Scan for the cell matching the given text and deliver its [x, y] coordinate at center. 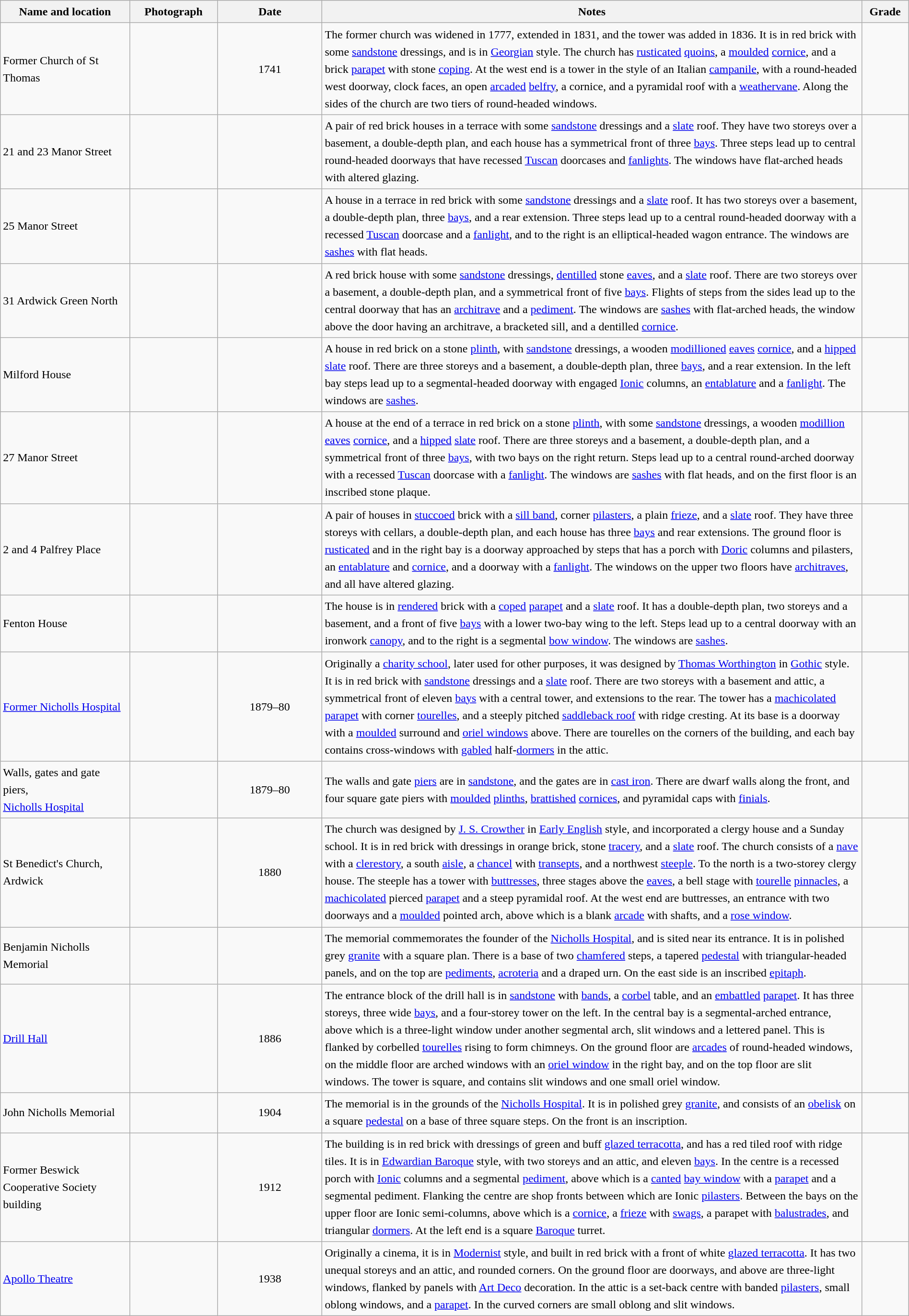
Former Nicholls Hospital [65, 707]
1912 [270, 1187]
Fenton House [65, 623]
2 and 4 Palfrey Place [65, 549]
1904 [270, 1113]
Milford House [65, 375]
Walls, gates and gate piers,Nicholls Hospital [65, 789]
St Benedict's Church, Ardwick [65, 873]
1938 [270, 1279]
Name and location [65, 12]
Former Beswick Cooperative Society building [65, 1187]
27 Manor Street [65, 457]
25 Manor Street [65, 226]
Former Church of St Thomas [65, 69]
Grade [885, 12]
31 Ardwick Green North [65, 300]
21 and 23 Manor Street [65, 151]
John Nicholls Memorial [65, 1113]
1741 [270, 69]
1880 [270, 873]
Photograph [174, 12]
Date [270, 12]
Benjamin Nicholls Memorial [65, 956]
Notes [592, 12]
Apollo Theatre [65, 1279]
1886 [270, 1038]
Drill Hall [65, 1038]
